Detect which cell encompasses the target text, then output its (x, y) center coordinate. 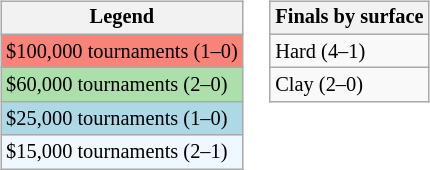
Clay (2–0) (349, 85)
Hard (4–1) (349, 51)
$60,000 tournaments (2–0) (122, 85)
$15,000 tournaments (2–1) (122, 152)
Legend (122, 18)
Finals by surface (349, 18)
$100,000 tournaments (1–0) (122, 51)
$25,000 tournaments (1–0) (122, 119)
